Pinpoint the cell where the given text exists, returning its (X, Y) midpoint coordinate. 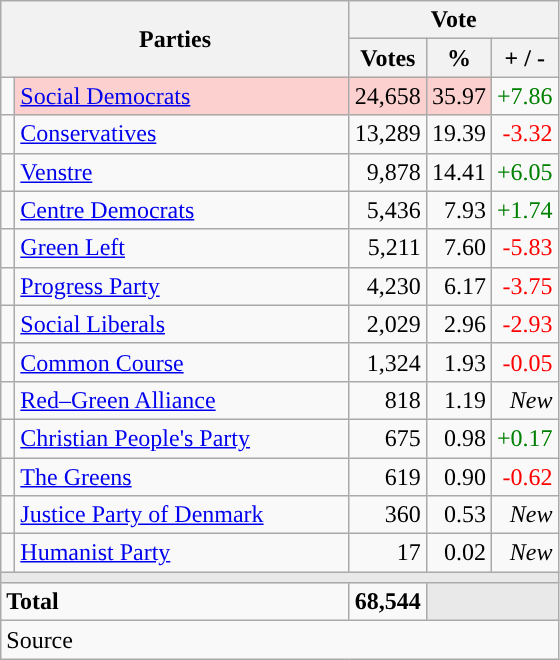
-3.75 (524, 286)
13,289 (388, 134)
17 (388, 553)
2,029 (388, 324)
0.98 (458, 438)
% (458, 58)
Justice Party of Denmark (182, 515)
Common Course (182, 362)
Green Left (182, 248)
-0.62 (524, 477)
+7.86 (524, 96)
Votes (388, 58)
0.53 (458, 515)
-0.05 (524, 362)
Progress Party (182, 286)
24,658 (388, 96)
360 (388, 515)
7.60 (458, 248)
35.97 (458, 96)
Venstre (182, 172)
Social Liberals (182, 324)
1,324 (388, 362)
5,211 (388, 248)
The Greens (182, 477)
2.96 (458, 324)
4,230 (388, 286)
-5.83 (524, 248)
+0.17 (524, 438)
7.93 (458, 210)
Social Democrats (182, 96)
68,544 (388, 602)
14.41 (458, 172)
-2.93 (524, 324)
818 (388, 400)
+6.05 (524, 172)
+ / - (524, 58)
Humanist Party (182, 553)
Source (280, 640)
9,878 (388, 172)
6.17 (458, 286)
1.93 (458, 362)
5,436 (388, 210)
+1.74 (524, 210)
0.90 (458, 477)
Vote (454, 20)
675 (388, 438)
19.39 (458, 134)
Total (176, 602)
-3.32 (524, 134)
619 (388, 477)
Centre Democrats (182, 210)
0.02 (458, 553)
1.19 (458, 400)
Conservatives (182, 134)
Red–Green Alliance (182, 400)
Parties (176, 39)
Christian People's Party (182, 438)
